Return [X, Y] of the center of cell containing provided text 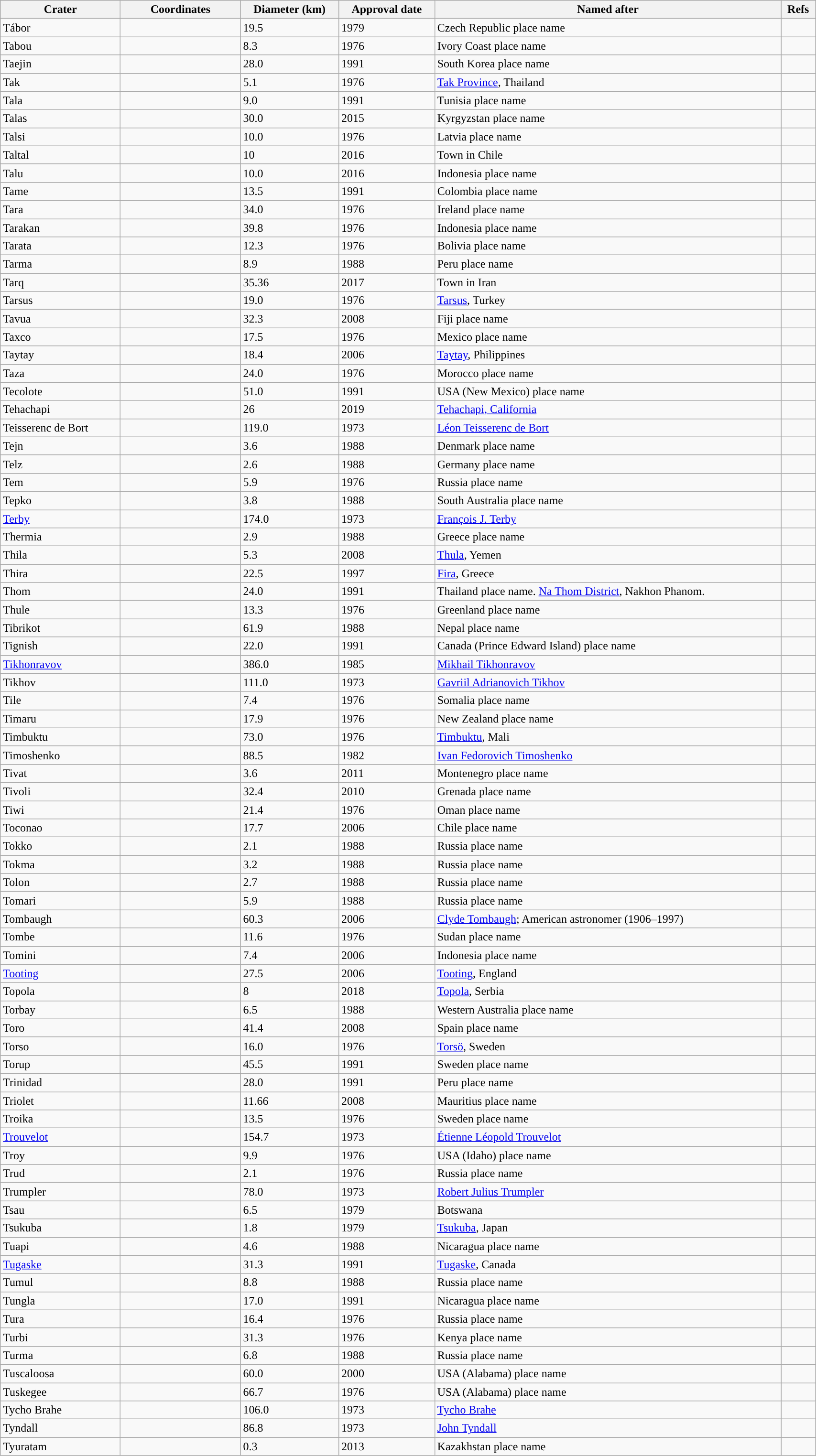
386.0 [290, 664]
Tile [60, 701]
8 [290, 992]
South Korea place name [608, 64]
8.8 [290, 1283]
Sudan place name [608, 937]
Fiji place name [608, 319]
1982 [387, 755]
Tomini [60, 955]
Tsukuba, Japan [608, 1228]
2010 [387, 791]
Fira, Greece [608, 573]
Tugaske, Canada [608, 1264]
Taejin [60, 64]
Taltal [60, 155]
Trud [60, 1174]
2018 [387, 992]
Tibrikot [60, 628]
60.0 [290, 1373]
Tarsus [60, 301]
Tame [60, 191]
Tyuratam [60, 1446]
Tábor [60, 28]
Botswana [608, 1210]
19.5 [290, 28]
60.3 [290, 919]
Mauritius place name [608, 1100]
Montenegro place name [608, 773]
17.9 [290, 719]
51.0 [290, 391]
Timbuktu, Mali [608, 737]
Greenland place name [608, 610]
17.7 [290, 828]
Approval date [387, 10]
Tarsus, Turkey [608, 301]
Telz [60, 464]
11.66 [290, 1100]
Mexico place name [608, 337]
Timoshenko [60, 755]
21.4 [290, 810]
10 [290, 155]
Tara [60, 209]
Tarata [60, 246]
Taytay, Philippines [608, 355]
Turbi [60, 1337]
Tiwi [60, 810]
Terby [60, 518]
Tak Province, Thailand [608, 82]
32.4 [290, 791]
9.9 [290, 1155]
11.6 [290, 937]
41.4 [290, 1028]
8.9 [290, 264]
78.0 [290, 1192]
Gavriil Adrianovich Tikhov [608, 682]
Topola [60, 992]
13.3 [290, 610]
Turma [60, 1355]
Denmark place name [608, 446]
22.5 [290, 573]
Tarma [60, 264]
Spain place name [608, 1028]
Named after [608, 10]
Torso [60, 1046]
2.6 [290, 464]
2019 [387, 410]
Teisserenc de Bort [60, 428]
Taxco [60, 337]
174.0 [290, 518]
Étienne Léopold Trouvelot [608, 1137]
USA (Idaho) place name [608, 1155]
39.8 [290, 228]
New Zealand place name [608, 719]
Clyde Tombaugh; American astronomer (1906–1997) [608, 919]
Tunisia place name [608, 100]
Tem [60, 482]
Tepko [60, 500]
Thira [60, 573]
Torbay [60, 1010]
8.3 [290, 46]
Nepal place name [608, 628]
Tugaske [60, 1264]
26 [290, 410]
Tomari [60, 901]
2.9 [290, 537]
Colombia place name [608, 191]
2000 [387, 1373]
Thailand place name. Na Thom District, Nakhon Phanom. [608, 592]
Taza [60, 373]
Tokma [60, 864]
1997 [387, 573]
Troy [60, 1155]
Tala [60, 100]
106.0 [290, 1410]
88.5 [290, 755]
Tignish [60, 646]
66.7 [290, 1392]
32.3 [290, 319]
2011 [387, 773]
Thule [60, 610]
Thula, Yemen [608, 555]
17.0 [290, 1301]
Oman place name [608, 810]
Thom [60, 592]
Toro [60, 1028]
Troika [60, 1119]
Tivat [60, 773]
2015 [387, 119]
5.3 [290, 555]
Ivan Fedorovich Timoshenko [608, 755]
1985 [387, 664]
Coordinates [181, 10]
5.1 [290, 82]
Germany place name [608, 464]
2.7 [290, 883]
119.0 [290, 428]
34.0 [290, 209]
Bolivia place name [608, 246]
John Tyndall [608, 1428]
Latvia place name [608, 137]
Tura [60, 1319]
Tsau [60, 1210]
9.0 [290, 100]
Tombe [60, 937]
Kazakhstan place name [608, 1446]
Canada (Prince Edward Island) place name [608, 646]
Ireland place name [608, 209]
86.8 [290, 1428]
François J. Terby [608, 518]
Thermia [60, 537]
Morocco place name [608, 373]
Taytay [60, 355]
12.3 [290, 246]
Tolon [60, 883]
Greece place name [608, 537]
Timaru [60, 719]
Kenya place name [608, 1337]
73.0 [290, 737]
30.0 [290, 119]
Crater [60, 10]
Tarakan [60, 228]
Czech Republic place name [608, 28]
Mikhail Tikhonravov [608, 664]
Tsukuba [60, 1228]
Diameter (km) [290, 10]
Refs [798, 10]
Tabou [60, 46]
18.4 [290, 355]
Torsö, Sweden [608, 1046]
45.5 [290, 1064]
Tombaugh [60, 919]
Tejn [60, 446]
Tyndall [60, 1428]
Kyrgyzstan place name [608, 119]
3.2 [290, 864]
111.0 [290, 682]
Town in Iran [608, 282]
Léon Teisserenc de Bort [608, 428]
Grenada place name [608, 791]
Tooting, England [608, 973]
6.8 [290, 1355]
4.6 [290, 1246]
Robert Julius Trumpler [608, 1192]
22.0 [290, 646]
16.0 [290, 1046]
USA (New Mexico) place name [608, 391]
Tehachapi [60, 410]
Tikhov [60, 682]
2013 [387, 1446]
0.3 [290, 1446]
Tumul [60, 1283]
Town in Chile [608, 155]
19.0 [290, 301]
Thila [60, 555]
Western Australia place name [608, 1010]
154.7 [290, 1137]
Tuapi [60, 1246]
Tivoli [60, 791]
Torup [60, 1064]
Tak [60, 82]
1.8 [290, 1228]
3.8 [290, 500]
Ivory Coast place name [608, 46]
Chile place name [608, 828]
Timbuktu [60, 737]
Trouvelot [60, 1137]
Triolet [60, 1100]
Topola, Serbia [608, 992]
Tecolote [60, 391]
Tuscaloosa [60, 1373]
17.5 [290, 337]
35.36 [290, 282]
Tikhonravov [60, 664]
Tooting [60, 973]
Tavua [60, 319]
16.4 [290, 1319]
2017 [387, 282]
South Australia place name [608, 500]
Tehachapi, California [608, 410]
Talu [60, 173]
Tarq [60, 282]
27.5 [290, 973]
Talsi [60, 137]
Talas [60, 119]
Tokko [60, 846]
Somalia place name [608, 701]
Trinidad [60, 1082]
61.9 [290, 628]
Tuskegee [60, 1392]
Trumpler [60, 1192]
Tungla [60, 1301]
Toconao [60, 828]
